Determine the [x, y] coordinate at the center of the cell enclosing the given text.  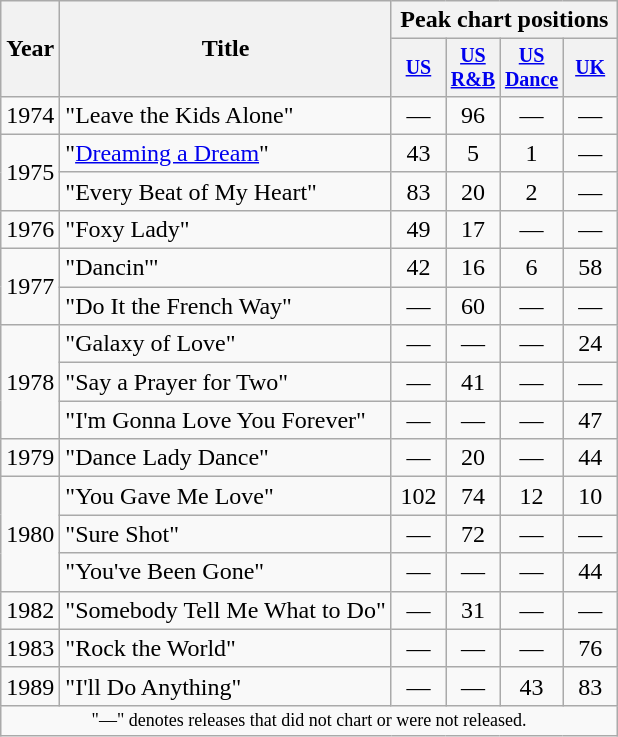
"Sure Shot" [226, 534]
"Dancin'" [226, 268]
1974 [30, 115]
1980 [30, 534]
UK [590, 68]
"You Gave Me Love" [226, 496]
Peak chart positions [504, 20]
"Rock the World" [226, 648]
1989 [30, 686]
16 [473, 268]
"Dreaming a Dream" [226, 153]
10 [590, 496]
USR&B [473, 68]
5 [473, 153]
1983 [30, 648]
2 [532, 191]
31 [473, 610]
1979 [30, 458]
"Every Beat of My Heart" [226, 191]
42 [418, 268]
49 [418, 229]
"—" denotes releases that did not chart or were not released. [310, 720]
US [418, 68]
24 [590, 344]
Title [226, 49]
"Dance Lady Dance" [226, 458]
1977 [30, 287]
"You've Been Gone" [226, 572]
1978 [30, 382]
6 [532, 268]
1 [532, 153]
"Say a Prayer for Two" [226, 382]
47 [590, 420]
"Do It the French Way" [226, 306]
"Foxy Lady" [226, 229]
41 [473, 382]
1976 [30, 229]
72 [473, 534]
60 [473, 306]
Year [30, 49]
76 [590, 648]
"I'll Do Anything" [226, 686]
58 [590, 268]
USDance [532, 68]
17 [473, 229]
"I'm Gonna Love You Forever" [226, 420]
1982 [30, 610]
102 [418, 496]
"Galaxy of Love" [226, 344]
74 [473, 496]
"Somebody Tell Me What to Do" [226, 610]
96 [473, 115]
12 [532, 496]
1975 [30, 172]
"Leave the Kids Alone" [226, 115]
